Output the [X, Y] coordinate of the center of the cell containing the given text.  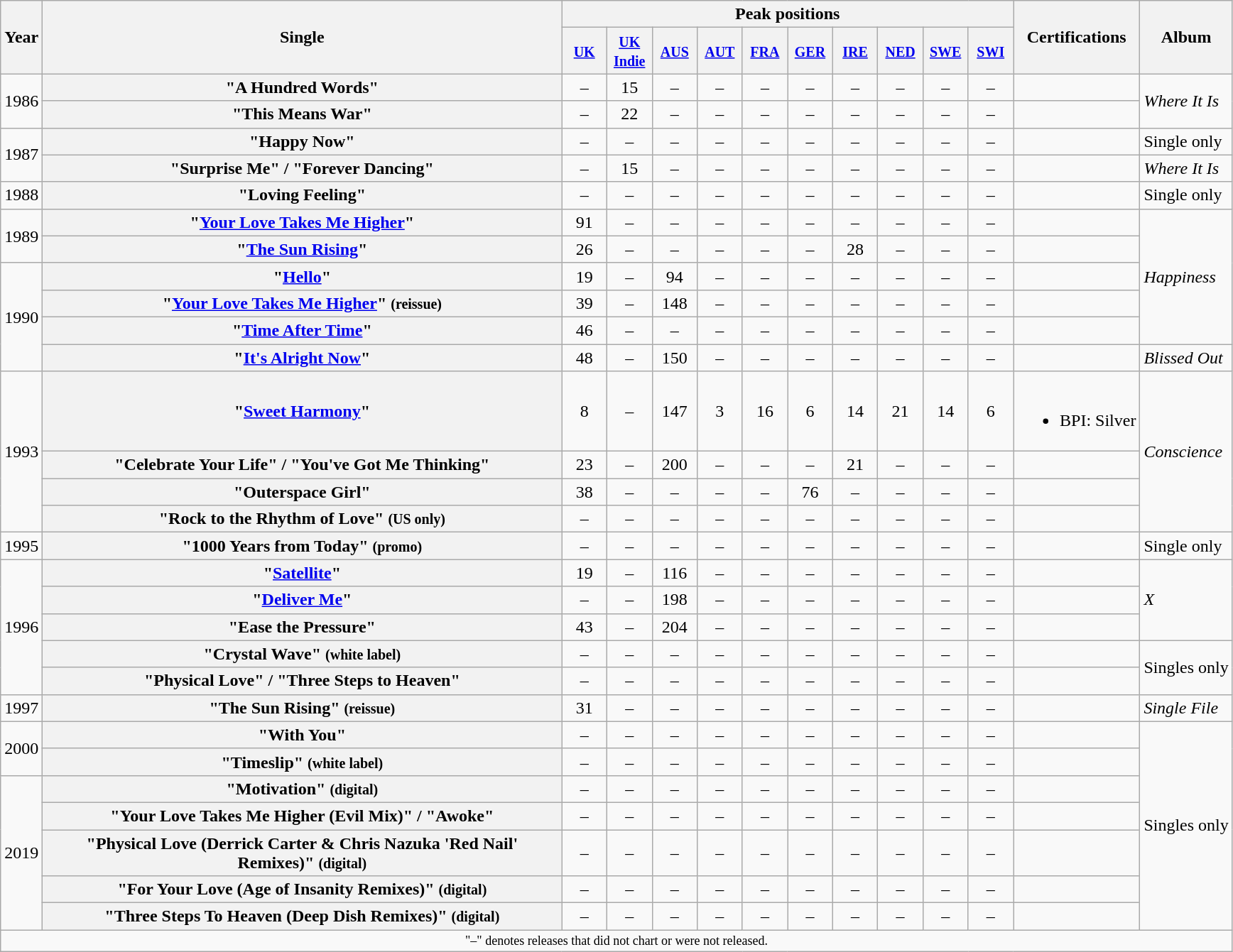
SWI [991, 51]
"Three Steps To Heaven (Deep Dish Remixes)" (digital) [303, 917]
"Deliver Me" [303, 600]
"Ease the Pressure" [303, 627]
8 [585, 412]
91 [585, 222]
48 [585, 357]
"Hello" [303, 276]
X [1186, 600]
GER [810, 51]
46 [585, 330]
AUS [675, 51]
"Your Love Takes Me Higher" [303, 222]
FRA [765, 51]
1986 [21, 101]
2000 [21, 748]
Album [1186, 37]
200 [675, 465]
31 [585, 708]
1997 [21, 708]
"With You" [303, 735]
22 [629, 114]
"The Sun Rising" [303, 249]
"Your Love Takes Me Higher" (reissue) [303, 303]
16 [765, 412]
1990 [21, 317]
IRE [855, 51]
"Outerspace Girl" [303, 492]
Blissed Out [1186, 357]
"Satellite" [303, 573]
"Rock to the Rhythm of Love" (US only) [303, 519]
"The Sun Rising" (reissue) [303, 708]
76 [810, 492]
"1000 Years from Today" (promo) [303, 546]
"Celebrate Your Life" / "You've Got Me Thinking" [303, 465]
"Timeslip" (white label) [303, 762]
Peak positions [788, 14]
"Sweet Harmony" [303, 412]
UK [585, 51]
28 [855, 249]
NED [901, 51]
"–" denotes releases that did not chart or were not released. [616, 941]
"Time After Time" [303, 330]
"Loving Feeling" [303, 195]
3 [720, 412]
UK Indie [629, 51]
148 [675, 303]
39 [585, 303]
38 [585, 492]
"Crystal Wave" (white label) [303, 654]
23 [585, 465]
"It's Alright Now" [303, 357]
Conscience [1186, 452]
Single File [1186, 708]
2019 [21, 852]
Year [21, 37]
198 [675, 600]
1995 [21, 546]
147 [675, 412]
1996 [21, 627]
"Physical Love" / "Three Steps to Heaven" [303, 681]
"Surprise Me" / "Forever Dancing" [303, 168]
"Your Love Takes Me Higher (Evil Mix)" / "Awoke" [303, 816]
1987 [21, 155]
1989 [21, 236]
116 [675, 573]
"For Your Love (Age of Insanity Remixes)" (digital) [303, 890]
"Happy Now" [303, 141]
150 [675, 357]
"This Means War" [303, 114]
BPI: Silver [1076, 412]
43 [585, 627]
SWE [945, 51]
Single [303, 37]
"Physical Love (Derrick Carter & Chris Nazuka 'Red Nail' Remixes)" (digital) [303, 852]
"Motivation" (digital) [303, 789]
94 [675, 276]
1988 [21, 195]
1993 [21, 452]
26 [585, 249]
Happiness [1186, 276]
Certifications [1076, 37]
204 [675, 627]
AUT [720, 51]
"A Hundred Words" [303, 87]
